Pinpoint the cell where the given text exists, returning its (x, y) midpoint coordinate. 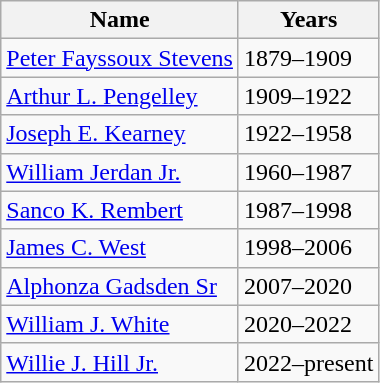
James C. West (120, 248)
William Jerdan Jr. (120, 172)
Name (120, 20)
1960–1987 (308, 172)
1879–1909 (308, 58)
1922–1958 (308, 134)
Joseph E. Kearney (120, 134)
2007–2020 (308, 286)
Willie J. Hill Jr. (120, 362)
Years (308, 20)
2022–present (308, 362)
Arthur L. Pengelley (120, 96)
1998–2006 (308, 248)
Sanco K. Rembert (120, 210)
1987–1998 (308, 210)
2020–2022 (308, 324)
Alphonza Gadsden Sr (120, 286)
William J. White (120, 324)
Peter Fayssoux Stevens (120, 58)
1909–1922 (308, 96)
